Locate the cell with the specified text and output its (x, y) center coordinate. 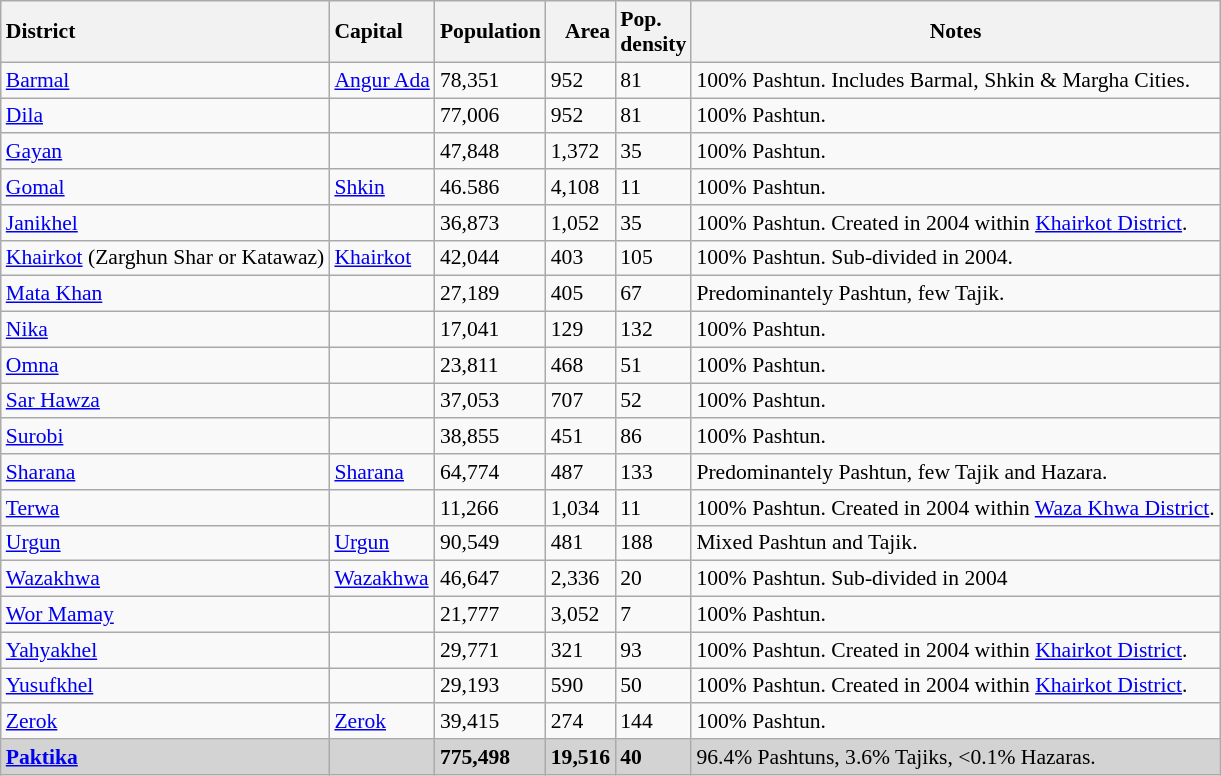
405 (580, 294)
Barmal (166, 80)
38,855 (490, 437)
132 (653, 330)
District (166, 32)
11,266 (490, 508)
100% Pashtun. Created in 2004 within Waza Khwa District. (955, 508)
36,873 (490, 223)
77,006 (490, 116)
47,848 (490, 152)
Pop.density (653, 32)
451 (580, 437)
4,108 (580, 187)
86 (653, 437)
67 (653, 294)
96.4% Pashtuns, 3.6% Tajiks, <0.1% Hazaras. (955, 757)
707 (580, 401)
144 (653, 722)
Shkin (382, 187)
Gomal (166, 187)
78,351 (490, 80)
Population (490, 32)
468 (580, 365)
321 (580, 650)
481 (580, 543)
2,336 (580, 579)
100% Pashtun. Sub-divided in 2004 (955, 579)
64,774 (490, 472)
Khairkot (382, 258)
Surobi (166, 437)
17,041 (490, 330)
Paktika (166, 757)
100% Pashtun. Includes Barmal, Shkin & Margha Cities. (955, 80)
Khairkot (Zarghun Shar or Katawaz) (166, 258)
188 (653, 543)
Dila (166, 116)
46.586 (490, 187)
Notes (955, 32)
105 (653, 258)
Predominantely Pashtun, few Tajik and Hazara. (955, 472)
133 (653, 472)
3,052 (580, 615)
1,034 (580, 508)
51 (653, 365)
19,516 (580, 757)
21,777 (490, 615)
7 (653, 615)
487 (580, 472)
Sar Hawza (166, 401)
50 (653, 686)
27,189 (490, 294)
23,811 (490, 365)
29,193 (490, 686)
29,771 (490, 650)
Capital (382, 32)
403 (580, 258)
Mixed Pashtun and Tajik. (955, 543)
Wor Mamay (166, 615)
1,372 (580, 152)
Mata Khan (166, 294)
Nika (166, 330)
40 (653, 757)
Yusufkhel (166, 686)
Gayan (166, 152)
42,044 (490, 258)
Yahyakhel (166, 650)
1,052 (580, 223)
93 (653, 650)
100% Pashtun. Sub-divided in 2004. (955, 258)
Angur Ada (382, 80)
274 (580, 722)
52 (653, 401)
Janikhel (166, 223)
20 (653, 579)
39,415 (490, 722)
Omna (166, 365)
37,053 (490, 401)
590 (580, 686)
90,549 (490, 543)
Predominantely Pashtun, few Tajik. (955, 294)
Terwa (166, 508)
46,647 (490, 579)
Area (580, 32)
129 (580, 330)
775,498 (490, 757)
